Capture the cell that displays the provided text and extract its (x, y) central coordinate. 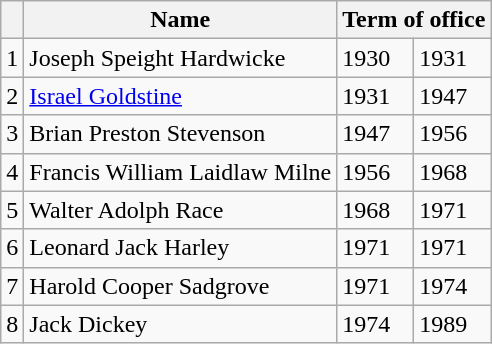
2 (12, 96)
6 (12, 248)
Walter Adolph Race (180, 210)
Joseph Speight Hardwicke (180, 58)
5 (12, 210)
Brian Preston Stevenson (180, 134)
7 (12, 286)
Harold Cooper Sadgrove (180, 286)
Israel Goldstine (180, 96)
Jack Dickey (180, 324)
Francis William Laidlaw Milne (180, 172)
Name (180, 20)
Term of office (414, 20)
8 (12, 324)
Leonard Jack Harley (180, 248)
1989 (452, 324)
1 (12, 58)
4 (12, 172)
1930 (376, 58)
3 (12, 134)
